Return the (X, Y) coordinate for the center point of the cell that contains the specified text.  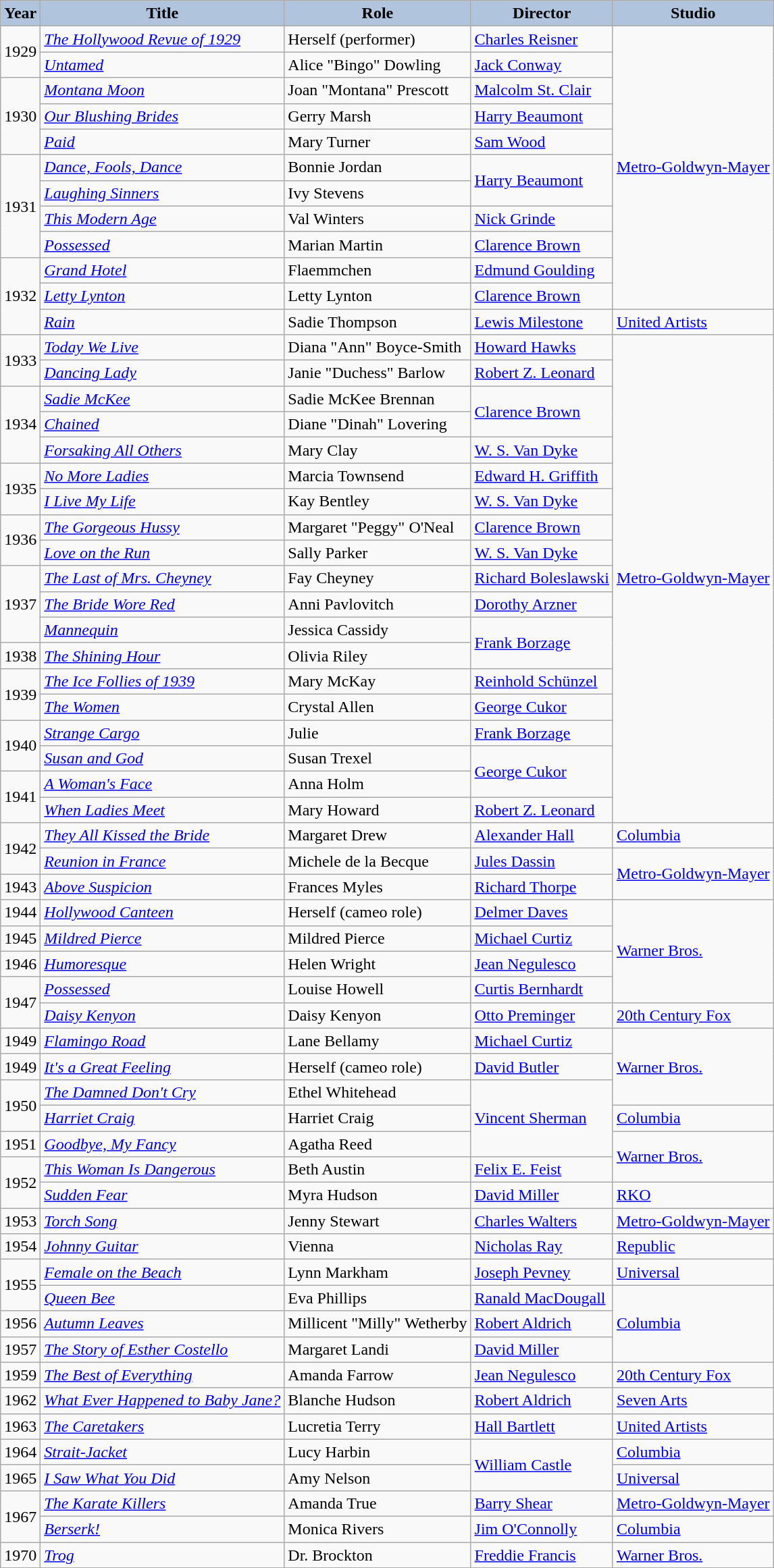
Edmund Goulding (542, 270)
Bonnie Jordan (378, 167)
1944 (20, 913)
Kay Bentley (378, 502)
1938 (20, 655)
Dorothy Arzner (542, 604)
Above Suspicion (162, 887)
1967 (20, 1516)
Susan Trexel (378, 759)
Jessica Cassidy (378, 630)
1929 (20, 52)
Sadie McKee Brennan (378, 399)
Mary Turner (378, 142)
Role (378, 13)
Strait-Jacket (162, 1452)
Gerry Marsh (378, 116)
Queen Bee (162, 1298)
1952 (20, 1183)
1954 (20, 1247)
1932 (20, 296)
Anni Pavlovitch (378, 604)
William Castle (542, 1465)
The Damned Don't Cry (162, 1092)
1935 (20, 489)
Michele de la Becque (378, 861)
1931 (20, 206)
Title (162, 13)
Alice "Bingo" Dowling (378, 65)
Blanche Hudson (378, 1401)
Vienna (378, 1247)
Millicent "Milly" Wetherby (378, 1324)
Margaret Drew (378, 836)
Agatha Reed (378, 1144)
Trog (162, 1555)
Diana "Ann" Boyce-Smith (378, 348)
1936 (20, 540)
Amanda Farrow (378, 1375)
Monica Rivers (378, 1529)
Frances Myles (378, 887)
Val Winters (378, 219)
Female on the Beach (162, 1272)
Sam Wood (542, 142)
Crystal Allen (378, 707)
Today We Live (162, 348)
Fay Cheyney (378, 578)
Jules Dassin (542, 861)
1955 (20, 1285)
Hall Bartlett (542, 1426)
1940 (20, 745)
No More Ladies (162, 476)
The Shining Hour (162, 655)
1970 (20, 1555)
The Caretakers (162, 1426)
1933 (20, 360)
Dr. Brockton (378, 1555)
The Hollywood Revue of 1929 (162, 39)
Vincent Sherman (542, 1118)
Janie "Duchess" Barlow (378, 373)
1957 (20, 1349)
When Ladies Meet (162, 810)
Margaret Landi (378, 1349)
Sally Parker (378, 553)
Goodbye, My Fancy (162, 1144)
Sudden Fear (162, 1195)
Flaemmchen (378, 270)
The Story of Esther Costello (162, 1349)
Beth Austin (378, 1170)
Nicholas Ray (542, 1247)
Strange Cargo (162, 732)
Barry Shear (542, 1503)
Amy Nelson (378, 1478)
Mary Clay (378, 450)
Howard Hawks (542, 348)
Mary McKay (378, 681)
1947 (20, 1002)
The Last of Mrs. Cheyney (162, 578)
Chained (162, 425)
Alexander Hall (542, 836)
Felix E. Feist (542, 1170)
I Live My Life (162, 502)
1964 (20, 1452)
1945 (20, 938)
Marian Martin (378, 244)
1942 (20, 848)
Our Blushing Brides (162, 116)
1934 (20, 425)
Studio (693, 13)
What Ever Happened to Baby Jane? (162, 1401)
The Bride Wore Red (162, 604)
Mary Howard (378, 810)
A Woman's Face (162, 784)
The Best of Everything (162, 1375)
Marcia Townsend (378, 476)
Eva Phillips (378, 1298)
Delmer Daves (542, 913)
Freddie Francis (542, 1555)
Otto Preminger (542, 1015)
Lynn Markham (378, 1272)
Torch Song (162, 1221)
Charles Reisner (542, 39)
Jim O'Connolly (542, 1529)
Helen Wright (378, 964)
Amanda True (378, 1503)
1956 (20, 1324)
Rain (162, 322)
Autumn Leaves (162, 1324)
1930 (20, 116)
1962 (20, 1401)
Malcolm St. Clair (542, 90)
Louise Howell (378, 990)
Dancing Lady (162, 373)
Seven Arts (693, 1401)
Johnny Guitar (162, 1247)
1953 (20, 1221)
I Saw What You Did (162, 1478)
It's a Great Feeling (162, 1066)
Love on the Run (162, 553)
1943 (20, 887)
Olivia Riley (378, 655)
1963 (20, 1426)
Margaret "Peggy" O'Neal (378, 527)
Lewis Milestone (542, 322)
Joseph Pevney (542, 1272)
This Modern Age (162, 219)
Richard Thorpe (542, 887)
Richard Boleslawski (542, 578)
Lucretia Terry (378, 1426)
Lucy Harbin (378, 1452)
They All Kissed the Bride (162, 836)
Sadie McKee (162, 399)
1937 (20, 604)
Ranald MacDougall (542, 1298)
Reinhold Schünzel (542, 681)
Susan and God (162, 759)
Charles Walters (542, 1221)
1950 (20, 1105)
Reunion in France (162, 861)
Mannequin (162, 630)
Director (542, 13)
Julie (378, 732)
Nick Grinde (542, 219)
The Ice Follies of 1939 (162, 681)
Lane Bellamy (378, 1041)
Paid (162, 142)
Sadie Thompson (378, 322)
Republic (693, 1247)
1959 (20, 1375)
RKO (693, 1195)
1946 (20, 964)
1965 (20, 1478)
Humoresque (162, 964)
1951 (20, 1144)
Forsaking All Others (162, 450)
Anna Holm (378, 784)
Untamed (162, 65)
Flamingo Road (162, 1041)
Dance, Fools, Dance (162, 167)
Edward H. Griffith (542, 476)
David Butler (542, 1066)
1939 (20, 694)
Diane "Dinah" Lovering (378, 425)
Ivy Stevens (378, 193)
Joan "Montana" Prescott (378, 90)
Myra Hudson (378, 1195)
Herself (performer) (378, 39)
Hollywood Canteen (162, 913)
Laughing Sinners (162, 193)
1941 (20, 797)
Jenny Stewart (378, 1221)
Grand Hotel (162, 270)
Ethel Whitehead (378, 1092)
Montana Moon (162, 90)
Curtis Bernhardt (542, 990)
The Women (162, 707)
The Karate Killers (162, 1503)
Jack Conway (542, 65)
This Woman Is Dangerous (162, 1170)
Year (20, 13)
The Gorgeous Hussy (162, 527)
Berserk! (162, 1529)
